Pinpoint the cell where the given text exists, returning its (X, Y) midpoint coordinate. 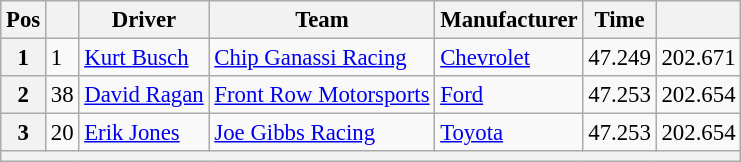
Time (620, 20)
Front Row Motorsports (322, 95)
2 (24, 95)
Chevrolet (509, 58)
Chip Ganassi Racing (322, 58)
Pos (24, 20)
20 (62, 133)
Toyota (509, 133)
202.671 (698, 58)
38 (62, 95)
Driver (144, 20)
47.249 (620, 58)
3 (24, 133)
Team (322, 20)
David Ragan (144, 95)
Manufacturer (509, 20)
Ford (509, 95)
Erik Jones (144, 133)
Kurt Busch (144, 58)
Joe Gibbs Racing (322, 133)
